Determine the [X, Y] coordinate at the center of the cell enclosing the given text.  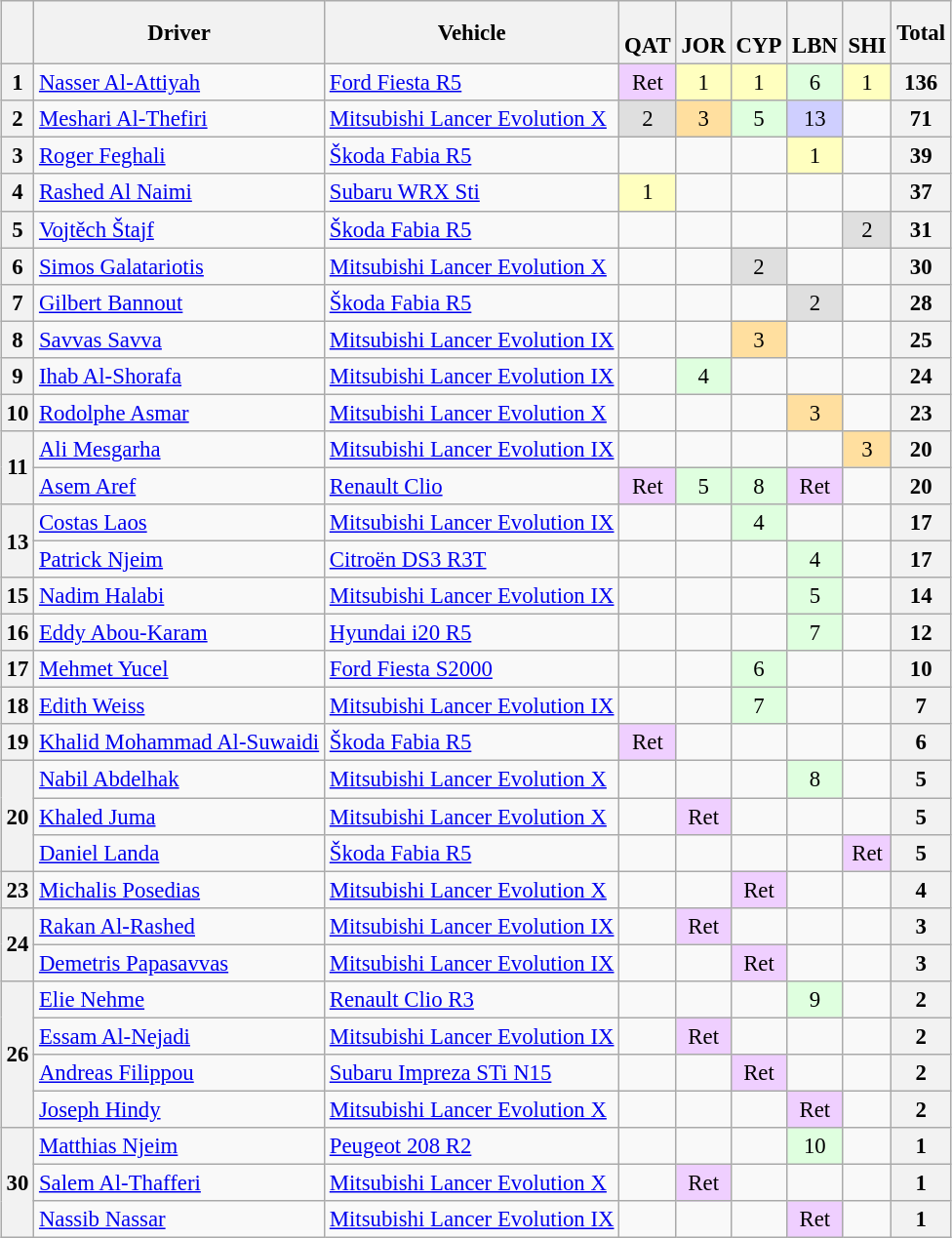
Ford Fiesta S2000 [471, 669]
Khaled Juma [179, 817]
Daniel Landa [179, 853]
Roger Feghali [179, 156]
Vojtěch Štajf [179, 229]
Nabil Abdelhak [179, 779]
Mehmet Yucel [179, 669]
SHI [867, 33]
Rodolphe Asmar [179, 413]
Matthias Njeim [179, 1146]
Savvas Savva [179, 339]
Ford Fiesta R5 [471, 83]
Michalis Posedias [179, 890]
Eddy Abou-Karam [179, 633]
Gilbert Bannout [179, 302]
LBN [815, 33]
136 [921, 83]
Joseph Hindy [179, 1109]
Nasser Al-Attiyah [179, 83]
Peugeot 208 R2 [471, 1146]
31 [921, 229]
Andreas Filippou [179, 1073]
71 [921, 119]
Meshari Al-Thefiri [179, 119]
Citroën DS3 R3T [471, 559]
Elie Nehme [179, 999]
Salem Al-Thafferi [179, 1182]
28 [921, 302]
Nassib Nassar [179, 1219]
Ihab Al-Shorafa [179, 376]
Ali Mesgarha [179, 450]
Rashed Al Naimi [179, 192]
18 [18, 706]
QAT [648, 33]
Edith Weiss [179, 706]
Total [921, 33]
Khalid Mohammad Al-Suwaidi [179, 742]
14 [921, 596]
Demetris Papasavvas [179, 963]
26 [18, 1054]
37 [921, 192]
Vehicle [471, 33]
JOR [703, 33]
16 [18, 633]
Renault Clio [471, 486]
Subaru Impreza STi N15 [471, 1073]
19 [18, 742]
12 [921, 633]
Hyundai i20 R5 [471, 633]
Asem Aref [179, 486]
Driver [179, 33]
39 [921, 156]
15 [18, 596]
Subaru WRX Sti [471, 192]
Nadim Halabi [179, 596]
25 [921, 339]
11 [18, 468]
Essam Al-Nejadi [179, 1036]
Costas Laos [179, 523]
Patrick Njeim [179, 559]
CYP [759, 33]
Simos Galatariotis [179, 266]
Rakan Al-Rashed [179, 926]
Renault Clio R3 [471, 999]
